Extract the (x, y) coordinate from the center of the cell holding the provided text.  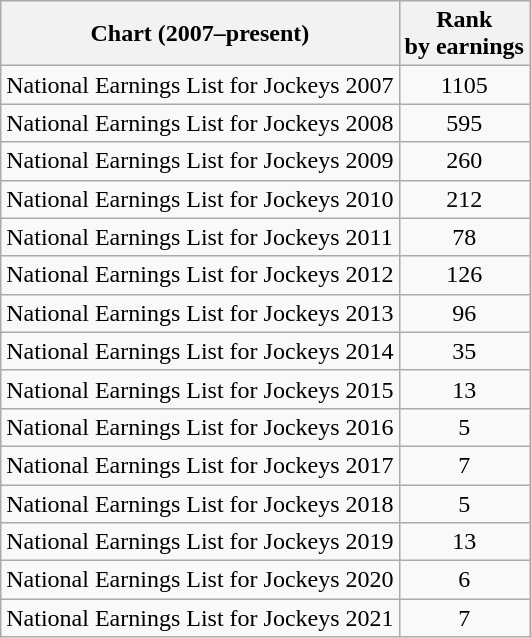
National Earnings List for Jockeys 2007 (200, 85)
National Earnings List for Jockeys 2015 (200, 389)
National Earnings List for Jockeys 2011 (200, 237)
National Earnings List for Jockeys 2012 (200, 275)
595 (464, 123)
National Earnings List for Jockeys 2014 (200, 351)
Rankby earnings (464, 34)
National Earnings List for Jockeys 2010 (200, 199)
National Earnings List for Jockeys 2016 (200, 427)
126 (464, 275)
260 (464, 161)
6 (464, 580)
National Earnings List for Jockeys 2009 (200, 161)
National Earnings List for Jockeys 2018 (200, 503)
1105 (464, 85)
National Earnings List for Jockeys 2021 (200, 618)
National Earnings List for Jockeys 2008 (200, 123)
Chart (2007–present) (200, 34)
96 (464, 313)
National Earnings List for Jockeys 2020 (200, 580)
212 (464, 199)
National Earnings List for Jockeys 2019 (200, 542)
78 (464, 237)
National Earnings List for Jockeys 2017 (200, 465)
35 (464, 351)
National Earnings List for Jockeys 2013 (200, 313)
